Extract the (x, y) coordinate from the center of the cell holding the provided text.  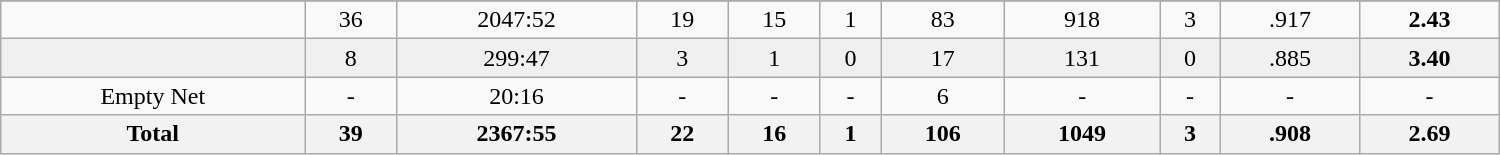
131 (1082, 58)
2047:52 (516, 20)
2.69 (1430, 134)
6 (943, 96)
299:47 (516, 58)
106 (943, 134)
15 (774, 20)
2367:55 (516, 134)
20:16 (516, 96)
Total (153, 134)
.908 (1290, 134)
36 (351, 20)
22 (682, 134)
17 (943, 58)
.917 (1290, 20)
2.43 (1430, 20)
3.40 (1430, 58)
8 (351, 58)
1049 (1082, 134)
83 (943, 20)
918 (1082, 20)
39 (351, 134)
Empty Net (153, 96)
19 (682, 20)
.885 (1290, 58)
16 (774, 134)
